Detect which cell encompasses the target text, then output its (x, y) center coordinate. 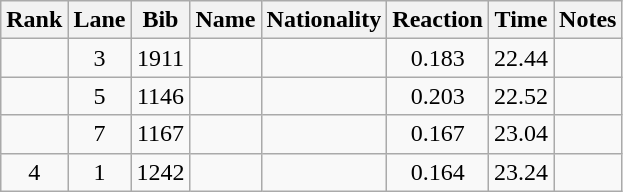
22.52 (520, 96)
1242 (160, 172)
Lane (100, 20)
Reaction (438, 20)
23.24 (520, 172)
1 (100, 172)
0.183 (438, 58)
1146 (160, 96)
0.203 (438, 96)
Notes (588, 20)
0.164 (438, 172)
5 (100, 96)
22.44 (520, 58)
1167 (160, 134)
7 (100, 134)
3 (100, 58)
Rank (34, 20)
Bib (160, 20)
4 (34, 172)
Name (226, 20)
1911 (160, 58)
Time (520, 20)
0.167 (438, 134)
23.04 (520, 134)
Nationality (324, 20)
